Find where the given text appears and provide that cell's center as [X, Y] coordinate. 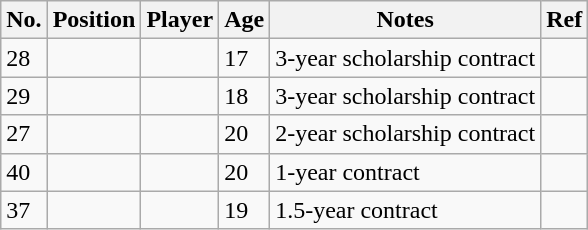
Player [180, 20]
40 [24, 172]
2-year scholarship contract [406, 134]
No. [24, 20]
18 [244, 96]
28 [24, 58]
Ref [564, 20]
27 [24, 134]
29 [24, 96]
37 [24, 210]
19 [244, 210]
Position [94, 20]
17 [244, 58]
Notes [406, 20]
1.5-year contract [406, 210]
Age [244, 20]
1-year contract [406, 172]
